Scan for the cell matching the given text and deliver its [x, y] coordinate at center. 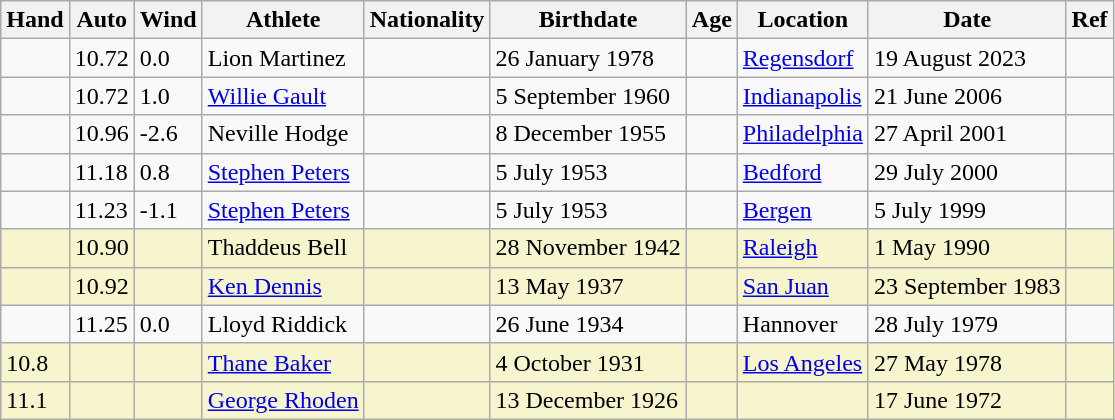
4 October 1931 [588, 362]
27 May 1978 [967, 362]
Hannover [802, 324]
27 April 2001 [967, 134]
26 June 1934 [588, 324]
-2.6 [168, 134]
11.18 [102, 172]
Indianapolis [802, 96]
Birthdate [588, 20]
Lion Martinez [283, 58]
10.90 [102, 248]
Date [967, 20]
8 December 1955 [588, 134]
28 November 1942 [588, 248]
Regensdorf [802, 58]
Neville Hodge [283, 134]
11.23 [102, 210]
13 December 1926 [588, 400]
23 September 1983 [967, 286]
George Rhoden [283, 400]
13 May 1937 [588, 286]
Athlete [283, 20]
Bedford [802, 172]
28 July 1979 [967, 324]
Hand [35, 20]
11.1 [35, 400]
Nationality [427, 20]
1 May 1990 [967, 248]
1.0 [168, 96]
17 June 1972 [967, 400]
11.25 [102, 324]
Ref [1090, 20]
Auto [102, 20]
19 August 2023 [967, 58]
10.92 [102, 286]
Wind [168, 20]
Age [712, 20]
Willie Gault [283, 96]
5 July 1999 [967, 210]
Ken Dennis [283, 286]
Lloyd Riddick [283, 324]
San Juan [802, 286]
Los Angeles [802, 362]
0.8 [168, 172]
Thane Baker [283, 362]
-1.1 [168, 210]
Thaddeus Bell [283, 248]
10.96 [102, 134]
21 June 2006 [967, 96]
Raleigh [802, 248]
Location [802, 20]
Philadelphia [802, 134]
29 July 2000 [967, 172]
26 January 1978 [588, 58]
5 September 1960 [588, 96]
Bergen [802, 210]
10.8 [35, 362]
